Determine the [x, y] coordinate at the center of the cell enclosing the given text.  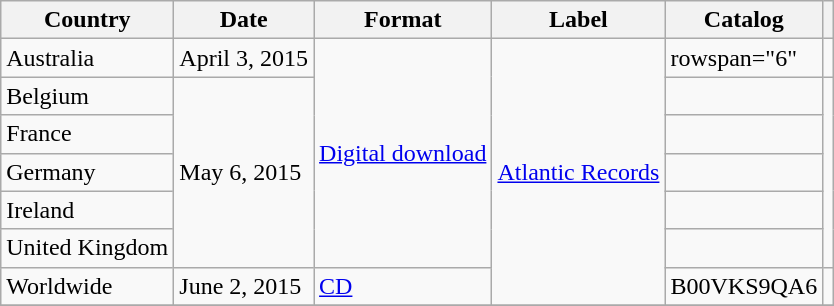
Label [578, 20]
Worldwide [88, 286]
Catalog [744, 20]
Format [403, 20]
Date [244, 20]
CD [403, 286]
May 6, 2015 [244, 172]
France [88, 134]
Belgium [88, 96]
Australia [88, 58]
Country [88, 20]
B00VKS9QA6 [744, 286]
Ireland [88, 210]
June 2, 2015 [244, 286]
Digital download [403, 153]
rowspan="6" [744, 58]
United Kingdom [88, 248]
April 3, 2015 [244, 58]
Atlantic Records [578, 172]
Germany [88, 172]
